Pinpoint the cell where the given text exists, returning its (X, Y) midpoint coordinate. 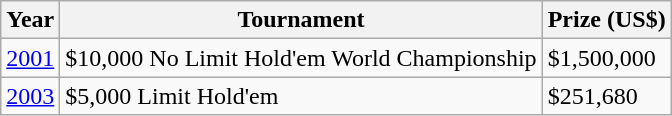
$251,680 (606, 96)
Tournament (301, 20)
Year (30, 20)
$10,000 No Limit Hold'em World Championship (301, 58)
$1,500,000 (606, 58)
2003 (30, 96)
$5,000 Limit Hold'em (301, 96)
2001 (30, 58)
Prize (US$) (606, 20)
